Return [x, y] of the center of cell containing provided text 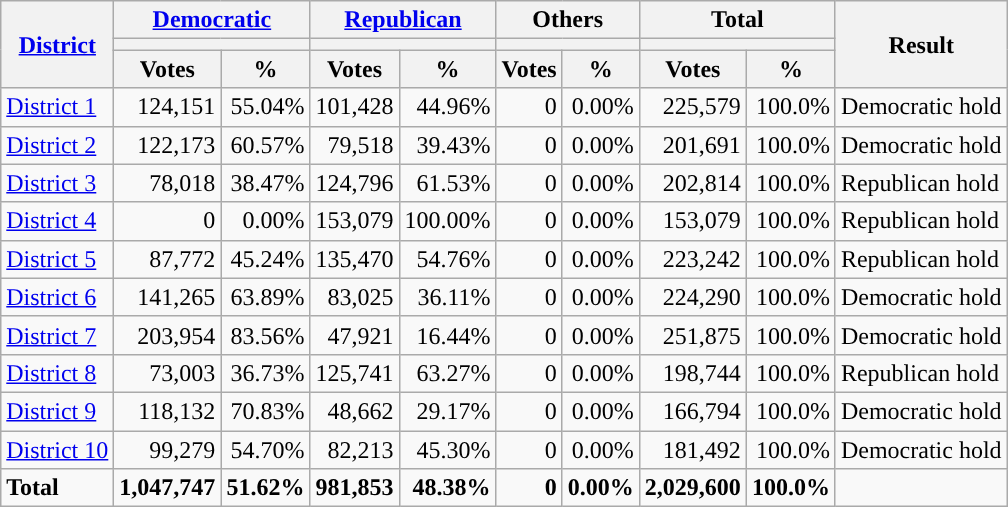
Others [568, 20]
225,579 [692, 107]
47,921 [354, 335]
45.30% [448, 449]
125,741 [354, 373]
54.70% [266, 449]
29.17% [448, 411]
Result [921, 44]
82,213 [354, 449]
48,662 [354, 411]
District 4 [58, 221]
78,018 [168, 183]
203,954 [168, 335]
61.53% [448, 183]
118,132 [168, 411]
District [58, 44]
2,029,600 [692, 488]
70.83% [266, 411]
251,875 [692, 335]
District 8 [58, 373]
63.27% [448, 373]
224,290 [692, 297]
16.44% [448, 335]
87,772 [168, 259]
124,151 [168, 107]
District 6 [58, 297]
79,518 [354, 145]
122,173 [168, 145]
202,814 [692, 183]
54.76% [448, 259]
District 9 [58, 411]
83.56% [266, 335]
981,853 [354, 488]
District 7 [58, 335]
135,470 [354, 259]
45.24% [266, 259]
Republican [403, 20]
1,047,747 [168, 488]
District 5 [58, 259]
223,242 [692, 259]
141,265 [168, 297]
198,744 [692, 373]
99,279 [168, 449]
83,025 [354, 297]
60.57% [266, 145]
Democratic [212, 20]
51.62% [266, 488]
District 3 [58, 183]
124,796 [354, 183]
36.11% [448, 297]
38.47% [266, 183]
100.00% [448, 221]
166,794 [692, 411]
55.04% [266, 107]
201,691 [692, 145]
44.96% [448, 107]
101,428 [354, 107]
District 2 [58, 145]
39.43% [448, 145]
181,492 [692, 449]
63.89% [266, 297]
District 1 [58, 107]
48.38% [448, 488]
District 10 [58, 449]
36.73% [266, 373]
73,003 [168, 373]
